Extract the [x, y] coordinate from the center of the cell holding the provided text.  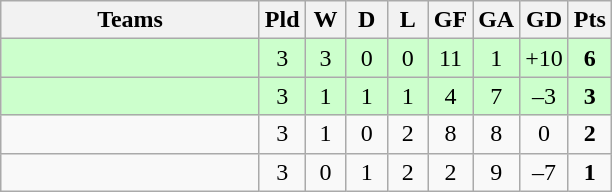
11 [450, 58]
D [366, 20]
GF [450, 20]
7 [496, 96]
W [326, 20]
L [408, 20]
6 [590, 58]
Teams [130, 20]
9 [496, 172]
Pld [282, 20]
GA [496, 20]
+10 [544, 58]
–3 [544, 96]
Pts [590, 20]
4 [450, 96]
–7 [544, 172]
GD [544, 20]
